Detect which cell encompasses the target text, then output its [X, Y] center coordinate. 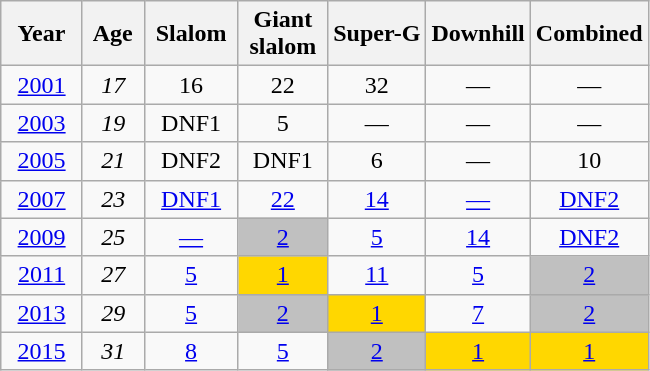
2001 [42, 85]
Slalom [191, 34]
Giant slalom [283, 34]
27 [113, 275]
Downhill [478, 34]
2003 [42, 123]
2009 [42, 237]
10 [589, 161]
Super-G [377, 34]
6 [377, 161]
23 [113, 199]
Year [42, 34]
19 [113, 123]
2005 [42, 161]
2015 [42, 351]
32 [377, 85]
2011 [42, 275]
17 [113, 85]
2013 [42, 313]
11 [377, 275]
29 [113, 313]
Combined [589, 34]
31 [113, 351]
7 [478, 313]
16 [191, 85]
2007 [42, 199]
Age [113, 34]
21 [113, 161]
8 [191, 351]
25 [113, 237]
